Return [X, Y] of the center of cell containing provided text 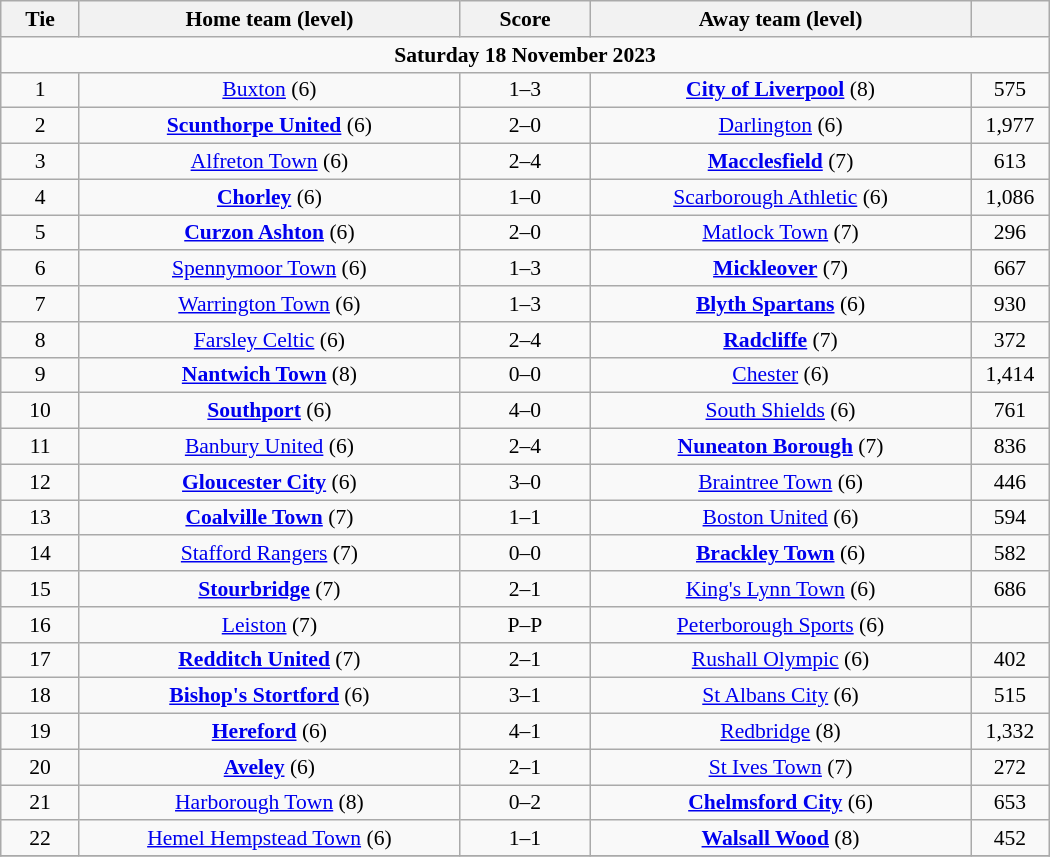
Coalville Town (7) [269, 518]
16 [40, 625]
St Albans City (6) [781, 696]
0–2 [524, 803]
City of Liverpool (8) [781, 90]
Mickleover (7) [781, 269]
2 [40, 126]
Buxton (6) [269, 90]
Stourbridge (7) [269, 589]
452 [1010, 839]
4–1 [524, 732]
8 [40, 340]
12 [40, 482]
1,086 [1010, 197]
Chelmsford City (6) [781, 803]
Darlington (6) [781, 126]
Macclesfield (7) [781, 162]
Matlock Town (7) [781, 233]
3 [40, 162]
Braintree Town (6) [781, 482]
582 [1010, 554]
Hereford (6) [269, 732]
Spennymoor Town (6) [269, 269]
Bishop's Stortford (6) [269, 696]
Chester (6) [781, 375]
5 [40, 233]
Blyth Spartans (6) [781, 304]
686 [1010, 589]
9 [40, 375]
930 [1010, 304]
Harborough Town (8) [269, 803]
Farsley Celtic (6) [269, 340]
Score [524, 19]
St Ives Town (7) [781, 767]
402 [1010, 660]
7 [40, 304]
Redbridge (8) [781, 732]
Curzon Ashton (6) [269, 233]
King's Lynn Town (6) [781, 589]
372 [1010, 340]
1,414 [1010, 375]
19 [40, 732]
Home team (level) [269, 19]
14 [40, 554]
575 [1010, 90]
653 [1010, 803]
Peterborough Sports (6) [781, 625]
11 [40, 447]
Tie [40, 19]
Redditch United (7) [269, 660]
Scunthorpe United (6) [269, 126]
Saturday 18 November 2023 [525, 55]
South Shields (6) [781, 411]
Rushall Olympic (6) [781, 660]
Gloucester City (6) [269, 482]
Scarborough Athletic (6) [781, 197]
Warrington Town (6) [269, 304]
667 [1010, 269]
Banbury United (6) [269, 447]
P–P [524, 625]
15 [40, 589]
3–0 [524, 482]
10 [40, 411]
3–1 [524, 696]
446 [1010, 482]
Southport (6) [269, 411]
Chorley (6) [269, 197]
Stafford Rangers (7) [269, 554]
21 [40, 803]
6 [40, 269]
13 [40, 518]
Boston United (6) [781, 518]
18 [40, 696]
Hemel Hempstead Town (6) [269, 839]
613 [1010, 162]
1 [40, 90]
Walsall Wood (8) [781, 839]
1–0 [524, 197]
17 [40, 660]
4 [40, 197]
4–0 [524, 411]
Away team (level) [781, 19]
Alfreton Town (6) [269, 162]
1,977 [1010, 126]
Nantwich Town (8) [269, 375]
Nuneaton Borough (7) [781, 447]
515 [1010, 696]
20 [40, 767]
Brackley Town (6) [781, 554]
1,332 [1010, 732]
Aveley (6) [269, 767]
Radcliffe (7) [781, 340]
761 [1010, 411]
272 [1010, 767]
594 [1010, 518]
Leiston (7) [269, 625]
836 [1010, 447]
296 [1010, 233]
22 [40, 839]
